From the cell containing the given text, extract its center point as (X, Y) coordinate. 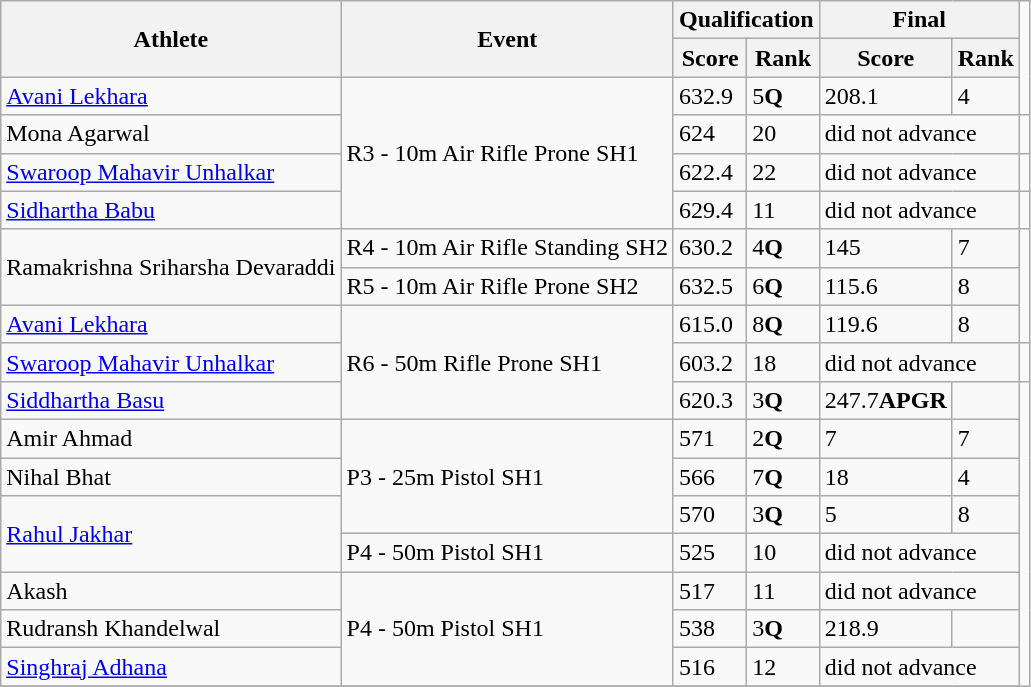
247.7APGR (886, 400)
Final (919, 20)
8Q (783, 324)
20 (783, 134)
Amir Ahmad (171, 438)
516 (710, 667)
517 (710, 591)
6Q (783, 286)
119.6 (886, 324)
632.9 (710, 96)
Akash (171, 591)
R6 - 50m Rifle Prone SH1 (507, 362)
571 (710, 438)
2Q (783, 438)
525 (710, 553)
218.9 (886, 629)
10 (783, 553)
12 (783, 667)
603.2 (710, 362)
P3 - 25m Pistol SH1 (507, 476)
208.1 (886, 96)
624 (710, 134)
Rudransh Khandelwal (171, 629)
22 (783, 172)
Event (507, 39)
Rahul Jakhar (171, 534)
7Q (783, 477)
R3 - 10m Air Rifle Prone SH1 (507, 153)
115.6 (886, 286)
632.5 (710, 286)
570 (710, 515)
Qualification (746, 20)
Siddhartha Basu (171, 400)
629.4 (710, 210)
620.3 (710, 400)
566 (710, 477)
5 (886, 515)
Athlete (171, 39)
Mona Agarwal (171, 134)
R4 - 10m Air Rifle Standing SH2 (507, 248)
538 (710, 629)
Singhraj Adhana (171, 667)
R5 - 10m Air Rifle Prone SH2 (507, 286)
Ramakrishna Sriharsha Devaraddi (171, 267)
Nihal Bhat (171, 477)
5Q (783, 96)
145 (886, 248)
Sidhartha Babu (171, 210)
615.0 (710, 324)
622.4 (710, 172)
630.2 (710, 248)
4Q (783, 248)
